Return (x, y) of the center of cell containing provided text 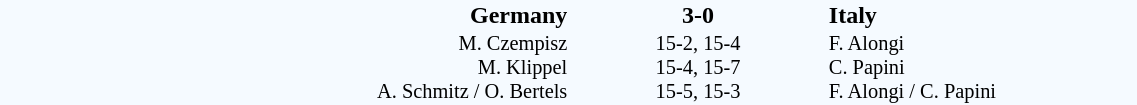
F. AlongiC. PapiniF. Alongi / C. Papini (982, 68)
M. CzempiszM. KlippelA. Schmitz / O. Bertels (414, 68)
3-0 (698, 15)
Italy (982, 15)
15-2, 15-415-4, 15-715-5, 15-3 (698, 68)
Germany (414, 15)
